Determine the [X, Y] coordinate at the center of the cell enclosing the given text.  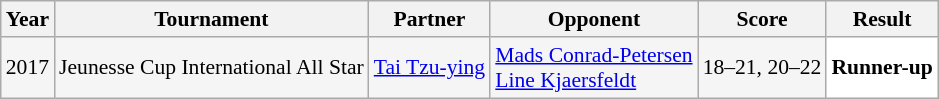
Partner [430, 19]
2017 [28, 68]
Runner-up [882, 68]
Year [28, 19]
Jeunesse Cup International All Star [212, 68]
Result [882, 19]
Tournament [212, 19]
Mads Conrad-Petersen Line Kjaersfeldt [594, 68]
18–21, 20–22 [762, 68]
Score [762, 19]
Tai Tzu-ying [430, 68]
Opponent [594, 19]
